Search for the cell housing the specified text and yield its [X, Y] center coordinate. 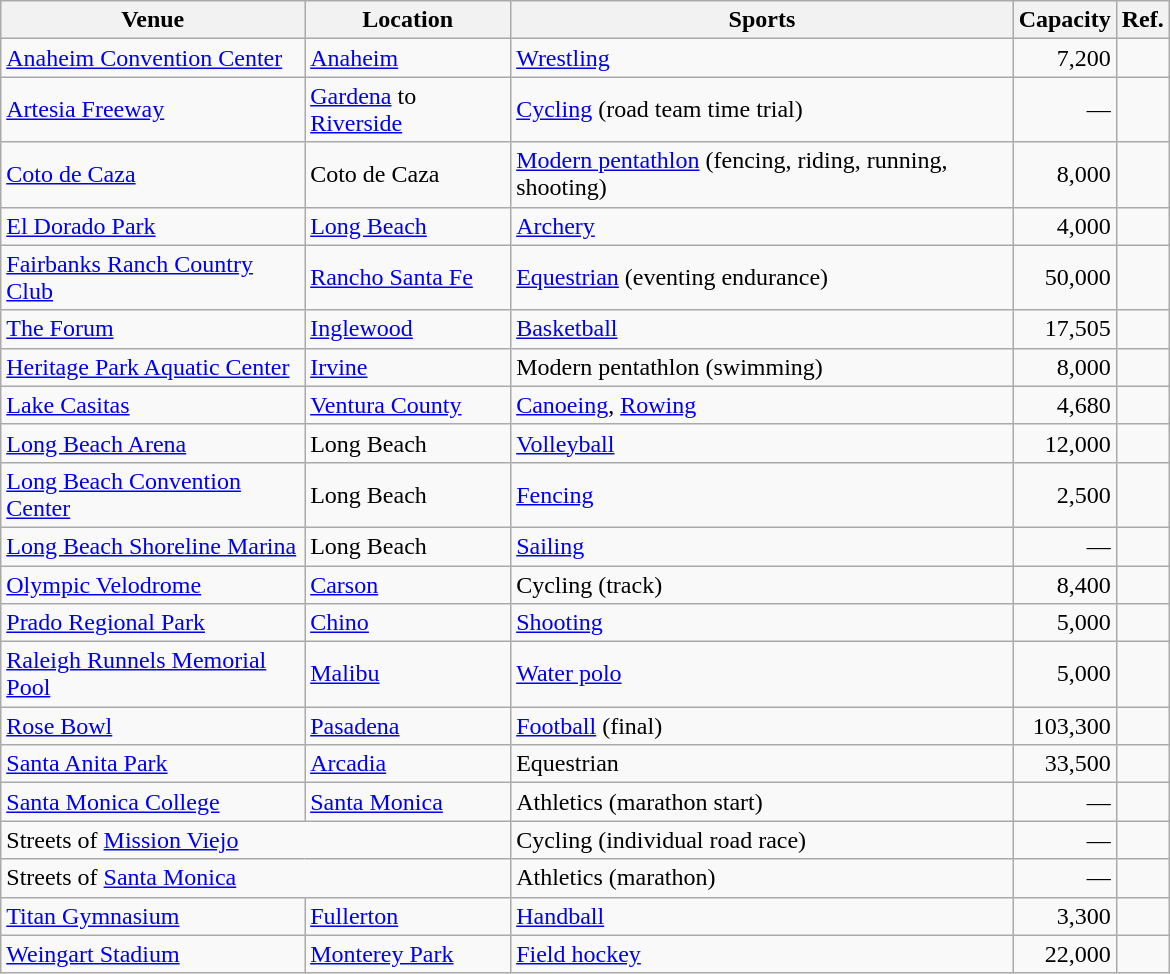
Sailing [762, 546]
Volleyball [762, 443]
El Dorado Park [153, 226]
Heritage Park Aquatic Center [153, 367]
Venue [153, 20]
Long Beach Arena [153, 443]
Rose Bowl [153, 726]
Santa Monica College [153, 802]
Location [408, 20]
Long Beach Convention Center [153, 494]
Fencing [762, 494]
Anaheim Convention Center [153, 58]
Raleigh Runnels Memorial Pool [153, 674]
Athletics (marathon start) [762, 802]
3,300 [1064, 916]
Artesia Freeway [153, 110]
Sports [762, 20]
50,000 [1064, 278]
Olympic Velodrome [153, 585]
Fullerton [408, 916]
4,000 [1064, 226]
Carson [408, 585]
Arcadia [408, 764]
Equestrian [762, 764]
Weingart Stadium [153, 954]
Modern pentathlon (swimming) [762, 367]
2,500 [1064, 494]
Anaheim [408, 58]
Shooting [762, 623]
Monterey Park [408, 954]
Modern pentathlon (fencing, riding, running, shooting) [762, 174]
Prado Regional Park [153, 623]
Capacity [1064, 20]
Wrestling [762, 58]
Chino [408, 623]
Fairbanks Ranch Country Club [153, 278]
Football (final) [762, 726]
Rancho Santa Fe [408, 278]
Lake Casitas [153, 405]
Cycling (track) [762, 585]
Streets of Santa Monica [256, 878]
103,300 [1064, 726]
Santa Anita Park [153, 764]
Water polo [762, 674]
Malibu [408, 674]
33,500 [1064, 764]
17,505 [1064, 329]
Handball [762, 916]
7,200 [1064, 58]
Ventura County [408, 405]
8,400 [1064, 585]
12,000 [1064, 443]
Cycling (individual road race) [762, 840]
Gardena to Riverside [408, 110]
Streets of Mission Viejo [256, 840]
Cycling (road team time trial) [762, 110]
Pasadena [408, 726]
The Forum [153, 329]
Canoeing, Rowing [762, 405]
Equestrian (eventing endurance) [762, 278]
Basketball [762, 329]
Athletics (marathon) [762, 878]
Field hockey [762, 954]
Titan Gymnasium [153, 916]
Irvine [408, 367]
4,680 [1064, 405]
Long Beach Shoreline Marina [153, 546]
Archery [762, 226]
Ref. [1142, 20]
22,000 [1064, 954]
Inglewood [408, 329]
Santa Monica [408, 802]
